Scan for the cell matching the given text and deliver its (X, Y) coordinate at center. 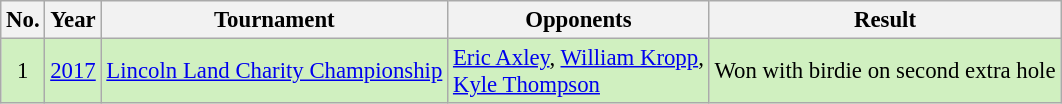
Opponents (579, 20)
1 (23, 72)
Year (73, 20)
No. (23, 20)
2017 (73, 72)
Eric Axley, William Kropp, Kyle Thompson (579, 72)
Lincoln Land Charity Championship (274, 72)
Won with birdie on second extra hole (885, 72)
Result (885, 20)
Tournament (274, 20)
